For the text-containing cell, return its midpoint in [x, y] coordinate format. 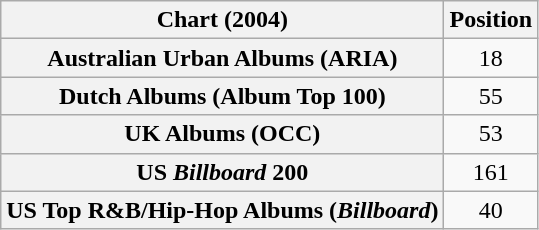
161 [491, 172]
US Billboard 200 [222, 172]
US Top R&B/Hip-Hop Albums (Billboard) [222, 210]
18 [491, 58]
Position [491, 20]
Chart (2004) [222, 20]
Australian Urban Albums (ARIA) [222, 58]
55 [491, 96]
53 [491, 134]
UK Albums (OCC) [222, 134]
40 [491, 210]
Dutch Albums (Album Top 100) [222, 96]
